Determine the [x, y] coordinate at the center of the cell enclosing the given text.  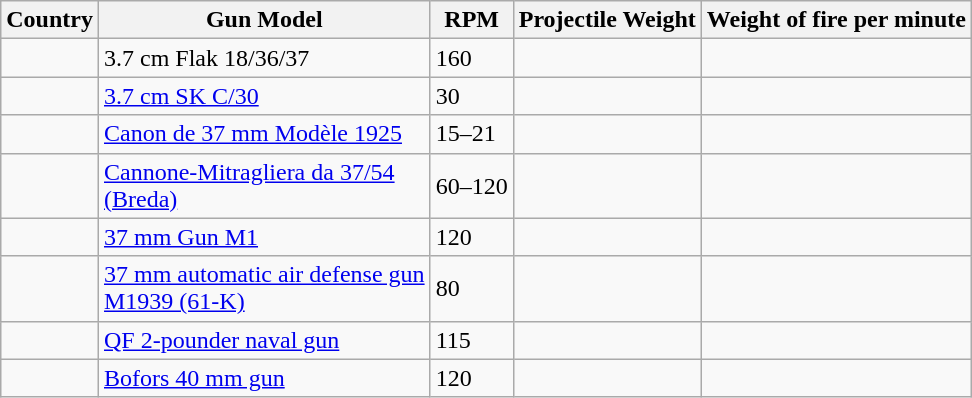
Gun Model [264, 20]
3.7 cm Flak 18/36/37 [264, 58]
37 mm automatic air defense gunM1939 (61-K) [264, 288]
Weight of fire per minute [836, 20]
3.7 cm SK C/30 [264, 96]
Bofors 40 mm gun [264, 378]
115 [472, 340]
Projectile Weight [607, 20]
Country [50, 20]
QF 2-pounder naval gun [264, 340]
15–21 [472, 134]
30 [472, 96]
Cannone-Mitragliera da 37/54(Breda) [264, 186]
60–120 [472, 186]
37 mm Gun M1 [264, 237]
80 [472, 288]
Canon de 37 mm Modèle 1925 [264, 134]
160 [472, 58]
RPM [472, 20]
